Return [X, Y] of the center of cell containing provided text 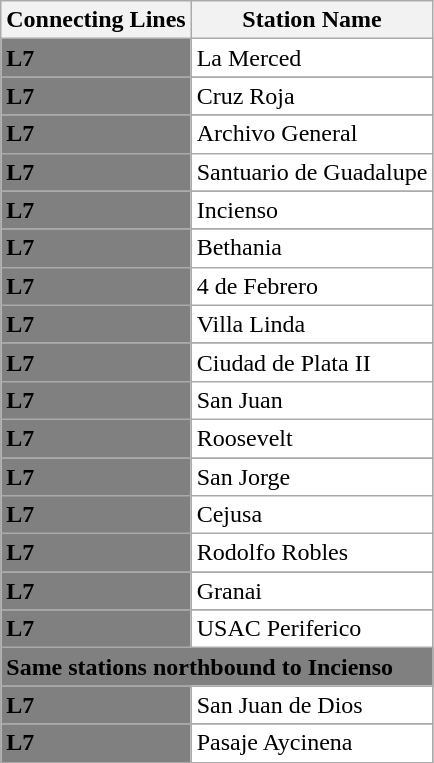
San Jorge [312, 477]
USAC Periferico [312, 629]
Santuario de Guadalupe [312, 172]
Rodolfo Robles [312, 553]
San Juan [312, 400]
San Juan de Dios [312, 705]
Archivo General [312, 134]
Villa Linda [312, 324]
Cruz Roja [312, 96]
4 de Febrero [312, 286]
La Merced [312, 58]
Roosevelt [312, 438]
Ciudad de Plata II [312, 362]
Incienso [312, 210]
Granai [312, 591]
Pasaje Aycinena [312, 743]
Same stations northbound to Incienso [217, 667]
Connecting Lines [96, 20]
Cejusa [312, 515]
Station Name [312, 20]
Bethania [312, 248]
